Provide the (x, y) coordinate of the cell's center where the given text is located.  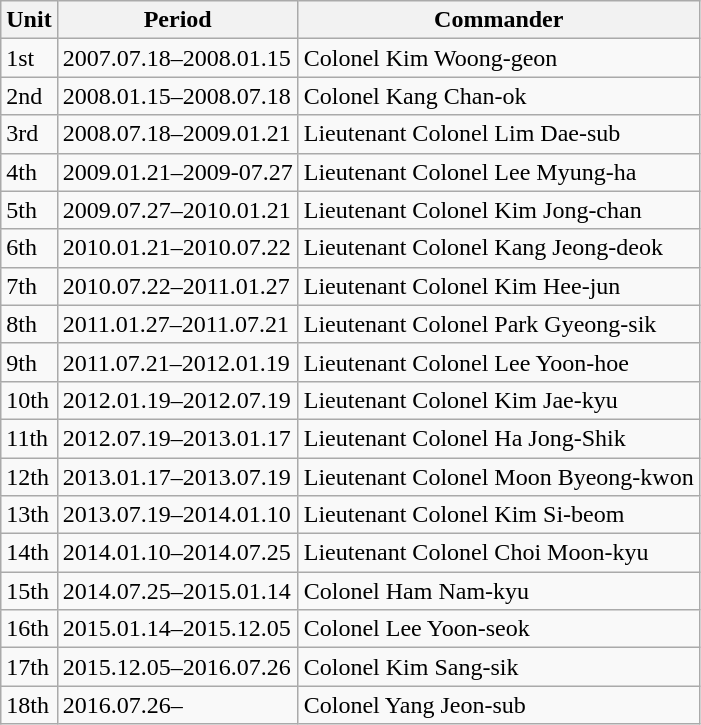
14th (29, 553)
Lieutenant Colonel Kim Si-beom (498, 515)
Lieutenant Colonel Kim Jong-chan (498, 210)
Colonel Yang Jeon-sub (498, 705)
15th (29, 591)
2014.07.25–2015.01.14 (178, 591)
2012.01.19–2012.07.19 (178, 400)
Lieutenant Colonel Lee Yoon-hoe (498, 362)
2015.01.14–2015.12.05 (178, 629)
Lieutenant Colonel Kang Jeong-deok (498, 248)
2013.07.19–2014.01.10 (178, 515)
7th (29, 286)
2014.01.10–2014.07.25 (178, 553)
2008.07.18–2009.01.21 (178, 134)
16th (29, 629)
6th (29, 248)
Lieutenant Colonel Choi Moon-kyu (498, 553)
Lieutenant Colonel Kim Hee-jun (498, 286)
2011.07.21–2012.01.19 (178, 362)
17th (29, 667)
Colonel Kim Sang-sik (498, 667)
Period (178, 20)
4th (29, 172)
11th (29, 438)
2013.01.17–2013.07.19 (178, 477)
2009.01.21–2009-07.27 (178, 172)
2009.07.27–2010.01.21 (178, 210)
2011.01.27–2011.07.21 (178, 324)
Lieutenant Colonel Ha Jong-Shik (498, 438)
Lieutenant Colonel Lim Dae-sub (498, 134)
2008.01.15–2008.07.18 (178, 96)
2nd (29, 96)
2015.12.05–2016.07.26 (178, 667)
2010.01.21–2010.07.22 (178, 248)
Lieutenant Colonel Kim Jae-kyu (498, 400)
9th (29, 362)
18th (29, 705)
Lieutenant Colonel Park Gyeong-sik (498, 324)
2010.07.22–2011.01.27 (178, 286)
Colonel Lee Yoon-seok (498, 629)
Colonel Kim Woong-geon (498, 58)
Lieutenant Colonel Lee Myung-ha (498, 172)
8th (29, 324)
1st (29, 58)
13th (29, 515)
10th (29, 400)
Lieutenant Colonel Moon Byeong-kwon (498, 477)
2012.07.19–2013.01.17 (178, 438)
3rd (29, 134)
Unit (29, 20)
2016.07.26– (178, 705)
2007.07.18–2008.01.15 (178, 58)
Commander (498, 20)
12th (29, 477)
5th (29, 210)
Colonel Ham Nam-kyu (498, 591)
Colonel Kang Chan-ok (498, 96)
